Extract the [X, Y] coordinate from the center of the cell holding the provided text.  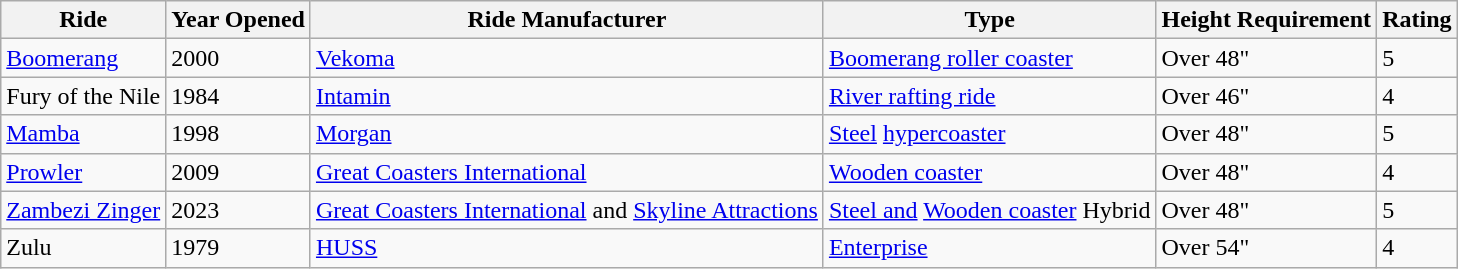
Over 46" [1266, 96]
Zambezi Zinger [84, 210]
Morgan [566, 134]
Zulu [84, 248]
2023 [238, 210]
1998 [238, 134]
Prowler [84, 172]
Great Coasters International [566, 172]
Mamba [84, 134]
HUSS [566, 248]
Intamin [566, 96]
Rating [1417, 20]
Ride [84, 20]
Enterprise [990, 248]
Great Coasters International and Skyline Attractions [566, 210]
Over 54" [1266, 248]
Boomerang roller coaster [990, 58]
1984 [238, 96]
Boomerang [84, 58]
Steel and Wooden coaster Hybrid [990, 210]
Type [990, 20]
2009 [238, 172]
1979 [238, 248]
Steel hypercoaster [990, 134]
2000 [238, 58]
Height Requirement [1266, 20]
River rafting ride [990, 96]
Ride Manufacturer [566, 20]
Year Opened [238, 20]
Wooden coaster [990, 172]
Vekoma [566, 58]
Fury of the Nile [84, 96]
